Pinpoint the cell where the given text exists, returning its (X, Y) midpoint coordinate. 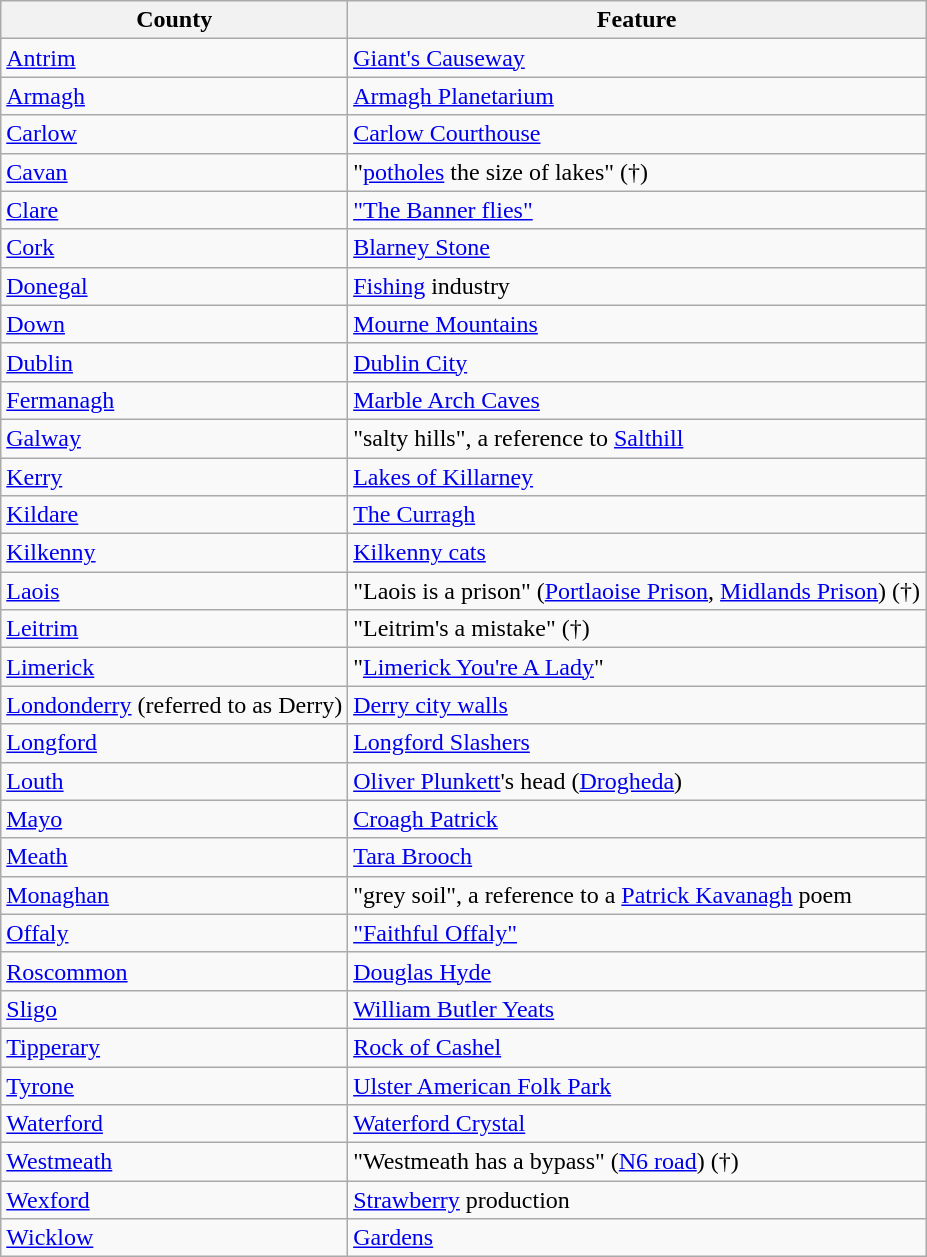
Giant's Causeway (637, 58)
Fishing industry (637, 286)
"grey soil", a reference to a Patrick Kavanagh poem (637, 895)
Kilkenny cats (637, 553)
Mayo (174, 819)
Marble Arch Caves (637, 400)
Gardens (637, 1238)
Sligo (174, 1009)
Douglas Hyde (637, 971)
Tyrone (174, 1085)
"Limerick You're A Lady" (637, 667)
Blarney Stone (637, 248)
Longford (174, 743)
"Faithful Offaly" (637, 933)
Longford Slashers (637, 743)
Fermanagh (174, 400)
Antrim (174, 58)
Laois (174, 591)
Londonderry (referred to as Derry) (174, 705)
Armagh (174, 96)
Meath (174, 857)
Carlow Courthouse (637, 134)
Leitrim (174, 629)
Roscommon (174, 971)
Dublin City (637, 362)
William Butler Yeats (637, 1009)
The Curragh (637, 515)
Clare (174, 210)
Waterford Crystal (637, 1124)
Down (174, 324)
Waterford (174, 1124)
Donegal (174, 286)
"salty hills", a reference to Salthill (637, 438)
Limerick (174, 667)
County (174, 20)
Derry city walls (637, 705)
Carlow (174, 134)
Louth (174, 781)
"The Banner flies" (637, 210)
Kildare (174, 515)
Oliver Plunkett's head (Drogheda) (637, 781)
Lakes of Killarney (637, 477)
Rock of Cashel (637, 1047)
Feature (637, 20)
"Laois is a prison" (Portlaoise Prison, Midlands Prison) (†) (637, 591)
Westmeath (174, 1162)
Mourne Mountains (637, 324)
Offaly (174, 933)
Croagh Patrick (637, 819)
Armagh Planetarium (637, 96)
Cork (174, 248)
Dublin (174, 362)
Ulster American Folk Park (637, 1085)
Kilkenny (174, 553)
Monaghan (174, 895)
Tara Brooch (637, 857)
"potholes the size of lakes" (†) (637, 172)
Cavan (174, 172)
Kerry (174, 477)
Galway (174, 438)
Wexford (174, 1200)
"Westmeath has a bypass" (N6 road) (†) (637, 1162)
"Leitrim's a mistake" (†) (637, 629)
Strawberry production (637, 1200)
Tipperary (174, 1047)
Wicklow (174, 1238)
